Determine the [X, Y] coordinate at the center of the cell enclosing the given text.  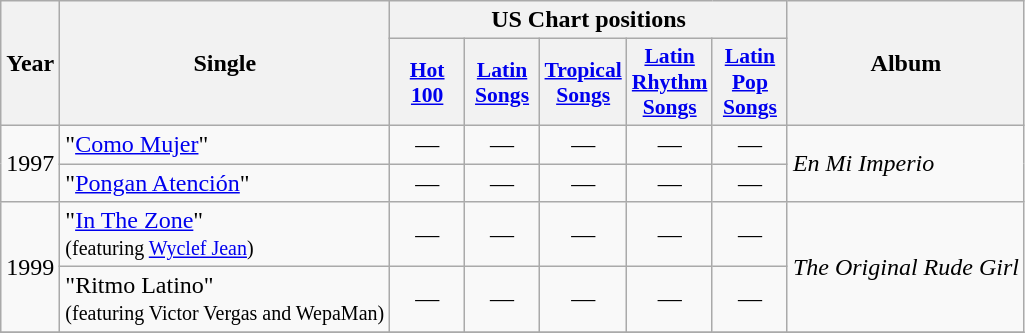
"Como Mujer" [225, 144]
Album [906, 64]
Tropical Songs [584, 82]
Single [225, 64]
Latin Songs [502, 82]
"In The Zone" (featuring Wyclef Jean) [225, 234]
Year [30, 64]
Latin Pop Songs [750, 82]
1999 [30, 267]
"Ritmo Latino" (featuring Victor Vergas and WepaMan) [225, 300]
1997 [30, 163]
"Pongan Atención" [225, 183]
Hot 100 [428, 82]
En Mi Imperio [906, 163]
US Chart positions [589, 20]
The Original Rude Girl [906, 267]
Latin Rhythm Songs [670, 82]
